Locate the cell with the specified text and output its (x, y) center coordinate. 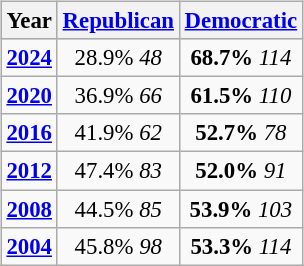
2024 (29, 58)
Republican (118, 21)
53.3% 114 (240, 246)
36.9% 66 (118, 96)
2004 (29, 246)
52.0% 91 (240, 171)
41.9% 62 (118, 133)
2020 (29, 96)
47.4% 83 (118, 171)
53.9% 103 (240, 209)
2016 (29, 133)
68.7% 114 (240, 58)
Year (29, 21)
52.7% 78 (240, 133)
44.5% 85 (118, 209)
45.8% 98 (118, 246)
2012 (29, 171)
28.9% 48 (118, 58)
2008 (29, 209)
61.5% 110 (240, 96)
Democratic (240, 21)
